Identify which cell holds the provided text, then report its (x, y) central coordinate. 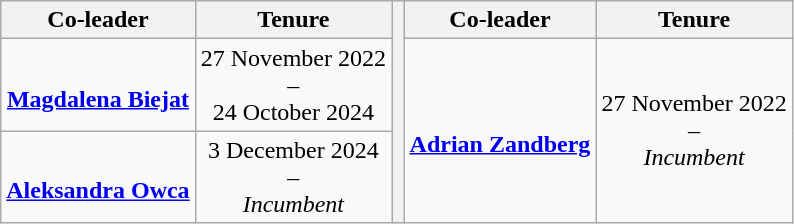
27 November 2022–24 October 2024 (293, 85)
Aleksandra Owca (98, 177)
3 December 2024–Incumbent (293, 177)
Magdalena Biejat (98, 85)
27 November 2022–Incumbent (694, 131)
Adrian Zandberg (500, 131)
